Locate the cell with the specified text and output its [x, y] center coordinate. 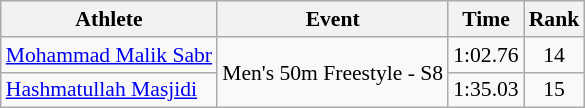
Rank [554, 19]
1:02.76 [486, 55]
Event [332, 19]
Men's 50m Freestyle - S8 [332, 72]
Athlete [109, 19]
Hashmatullah Masjidi [109, 90]
15 [554, 90]
14 [554, 55]
Mohammad Malik Sabr [109, 55]
Time [486, 19]
1:35.03 [486, 90]
